For the text-containing cell, return its midpoint in [X, Y] coordinate format. 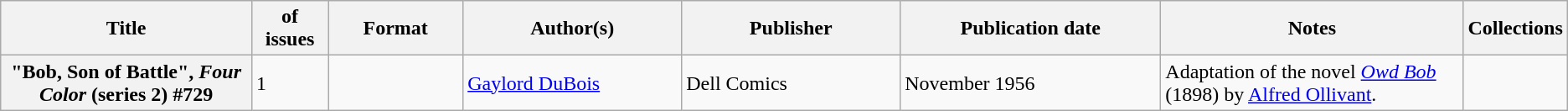
Author(s) [573, 29]
Gaylord DuBois [573, 82]
Format [395, 29]
Notes [1312, 29]
1 [290, 82]
"Bob, Son of Battle", Four Color (series 2) #729 [126, 82]
Adaptation of the novel Owd Bob (1898) by Alfred Ollivant. [1312, 82]
Dell Comics [791, 82]
of issues [290, 29]
November 1956 [1030, 82]
Title [126, 29]
Publisher [791, 29]
Publication date [1030, 29]
Collections [1515, 29]
